Locate the cell with the specified text and output its (X, Y) center coordinate. 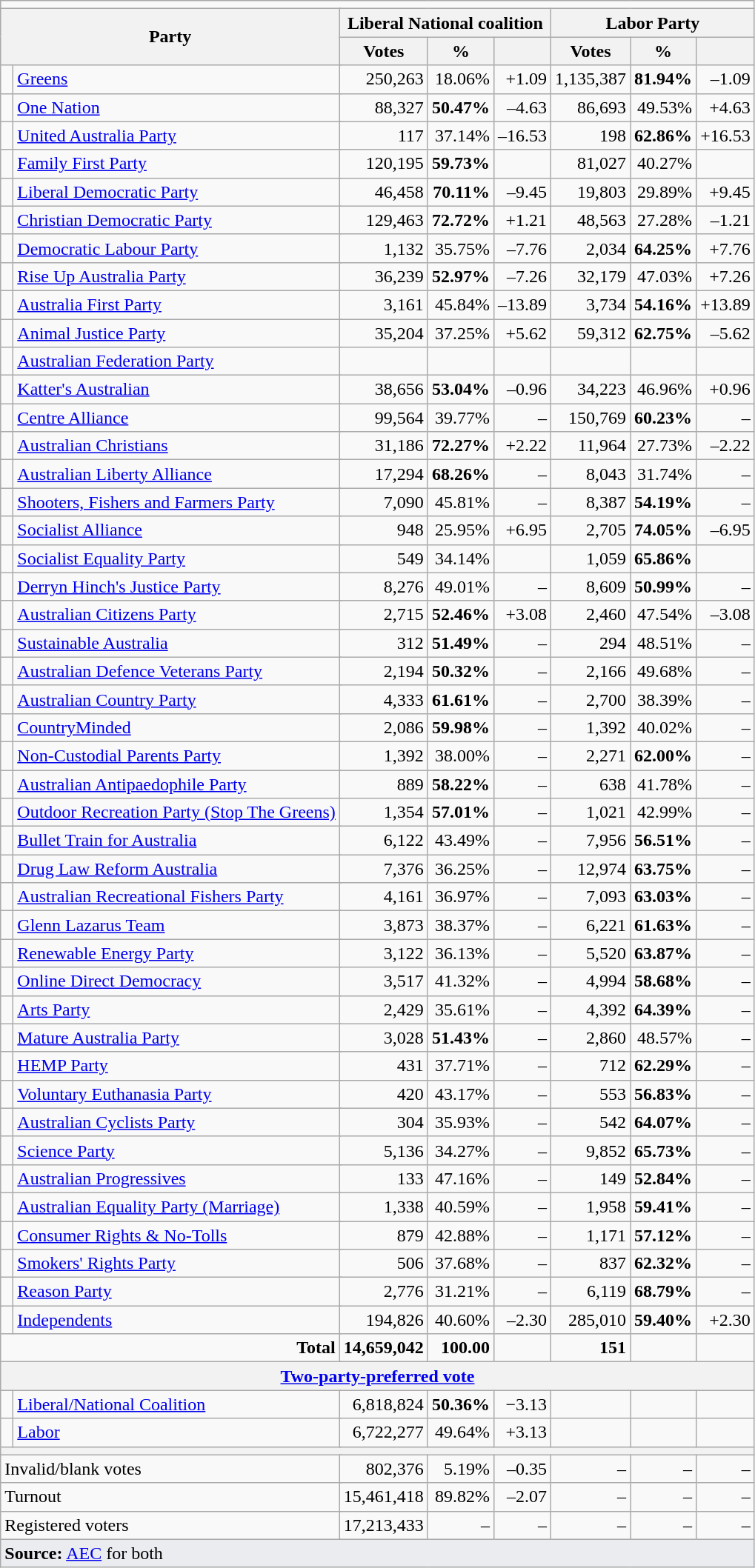
Centre Alliance (176, 418)
3,028 (384, 1038)
CountryMinded (176, 727)
54.19% (664, 502)
57.01% (461, 813)
11,964 (591, 446)
35.75% (461, 248)
Source: AEC for both (378, 1553)
46.96% (664, 390)
133 (384, 1178)
Smokers' Rights Party (176, 1264)
41.78% (664, 784)
100.00 (461, 1348)
8,609 (591, 587)
49.53% (664, 107)
52.46% (461, 615)
41.32% (461, 981)
34.14% (461, 558)
889 (384, 784)
43.17% (461, 1094)
7,376 (384, 869)
Greens (176, 79)
40.02% (664, 727)
1,135,387 (591, 79)
31.74% (664, 474)
–5.62 (726, 333)
−3.13 (522, 1404)
45.81% (461, 502)
63.75% (664, 869)
2,166 (591, 671)
8,276 (384, 587)
35,204 (384, 333)
7,090 (384, 502)
81.94% (664, 79)
150,769 (591, 418)
27.73% (664, 446)
Australian Liberty Alliance (176, 474)
Australian Progressives (176, 1178)
One Nation (176, 107)
50.32% (461, 671)
Mature Australia Party (176, 1038)
57.12% (664, 1235)
+7.26 (726, 276)
64.07% (664, 1122)
879 (384, 1235)
38.37% (461, 925)
89.82% (461, 1497)
Australia First Party (176, 304)
3,161 (384, 304)
2,271 (591, 755)
31.21% (461, 1292)
37.25% (461, 333)
63.87% (664, 953)
–13.89 (522, 304)
48,563 (591, 220)
250,263 (384, 79)
64.39% (664, 1010)
+5.62 (522, 333)
Drug Law Reform Australia (176, 869)
61.63% (664, 925)
Australian Federation Party (176, 361)
Australian Christians (176, 446)
59.40% (664, 1320)
198 (591, 136)
86,693 (591, 107)
39.77% (461, 418)
–7.76 (522, 248)
61.61% (461, 699)
37.68% (461, 1264)
129,463 (384, 220)
40.27% (664, 164)
49.68% (664, 671)
117 (384, 136)
62.32% (664, 1264)
712 (591, 1066)
542 (591, 1122)
+16.53 (726, 136)
51.49% (461, 643)
19,803 (591, 192)
Outdoor Recreation Party (Stop The Greens) (176, 813)
Renewable Energy Party (176, 953)
47.03% (664, 276)
8,387 (591, 502)
837 (591, 1264)
5,520 (591, 953)
74.05% (664, 530)
51.43% (461, 1038)
Rise Up Australia Party (176, 276)
Shooters, Fishers and Farmers Party (176, 502)
47.54% (664, 615)
46,458 (384, 192)
151 (591, 1348)
+2.30 (726, 1320)
54.16% (664, 304)
–3.08 (726, 615)
Australian Recreational Fishers Party (176, 897)
43.49% (461, 841)
6,818,824 (384, 1404)
Family First Party (176, 164)
12,974 (591, 869)
120,195 (384, 164)
Party (170, 37)
–2.30 (522, 1320)
36.25% (461, 869)
81,027 (591, 164)
68.79% (664, 1292)
59,312 (591, 333)
+2.22 (522, 446)
1,354 (384, 813)
Liberal National coalition (445, 23)
Science Party (176, 1150)
Australian Equality Party (Marriage) (176, 1207)
Independents (176, 1320)
2,460 (591, 615)
2,034 (591, 248)
6,122 (384, 841)
1,021 (591, 813)
58.22% (461, 784)
6,119 (591, 1292)
+13.89 (726, 304)
Socialist Alliance (176, 530)
Animal Justice Party (176, 333)
68.26% (461, 474)
65.86% (664, 558)
35.61% (461, 1010)
Total (170, 1348)
–0.35 (522, 1469)
1,132 (384, 248)
–0.96 (522, 390)
2,194 (384, 671)
–1.21 (726, 220)
4,994 (591, 981)
Invalid/blank votes (170, 1469)
+9.45 (726, 192)
Liberal/National Coalition (176, 1404)
5.19% (461, 1469)
Australian Citizens Party (176, 615)
18.06% (461, 79)
1,338 (384, 1207)
72.72% (461, 220)
62.86% (664, 136)
17,294 (384, 474)
Australian Cyclists Party (176, 1122)
Non-Custodial Parents Party (176, 755)
+7.76 (726, 248)
Glenn Lazarus Team (176, 925)
Voluntary Euthanasia Party (176, 1094)
62.29% (664, 1066)
17,213,433 (384, 1525)
34.27% (461, 1150)
62.75% (664, 333)
312 (384, 643)
–4.63 (522, 107)
Registered voters (170, 1525)
2,715 (384, 615)
431 (384, 1066)
8,043 (591, 474)
4,392 (591, 1010)
99,564 (384, 418)
49.01% (461, 587)
Christian Democratic Party (176, 220)
+1.09 (522, 79)
45.84% (461, 304)
Derryn Hinch's Justice Party (176, 587)
638 (591, 784)
53.04% (461, 390)
Two-party-preferred vote (378, 1376)
Liberal Democratic Party (176, 192)
Australian Antipaedophile Party (176, 784)
47.16% (461, 1178)
553 (591, 1094)
34,223 (591, 390)
37.71% (461, 1066)
1,059 (591, 558)
+0.96 (726, 390)
Australian Country Party (176, 699)
+4.63 (726, 107)
50.99% (664, 587)
Arts Party (176, 1010)
38.00% (461, 755)
14,659,042 (384, 1348)
Labor (176, 1432)
36.13% (461, 953)
42.99% (664, 813)
32,179 (591, 276)
52.97% (461, 276)
56.83% (664, 1094)
37.14% (461, 136)
–9.45 (522, 192)
60.23% (664, 418)
3,873 (384, 925)
HEMP Party (176, 1066)
38,656 (384, 390)
United Australia Party (176, 136)
36.97% (461, 897)
63.03% (664, 897)
31,186 (384, 446)
3,122 (384, 953)
506 (384, 1264)
194,826 (384, 1320)
Turnout (170, 1497)
1,958 (591, 1207)
72.27% (461, 446)
–7.26 (522, 276)
40.60% (461, 1320)
3,517 (384, 981)
42.88% (461, 1235)
70.11% (461, 192)
35.93% (461, 1122)
Reason Party (176, 1292)
420 (384, 1094)
48.51% (664, 643)
Bullet Train for Australia (176, 841)
4,333 (384, 699)
38.39% (664, 699)
7,956 (591, 841)
304 (384, 1122)
–1.09 (726, 79)
948 (384, 530)
5,136 (384, 1150)
64.25% (664, 248)
549 (384, 558)
56.51% (664, 841)
2,776 (384, 1292)
7,093 (591, 897)
52.84% (664, 1178)
2,429 (384, 1010)
Sustainable Australia (176, 643)
3,734 (591, 304)
Consumer Rights & No-Tolls (176, 1235)
+1.21 (522, 220)
27.28% (664, 220)
6,722,277 (384, 1432)
2,700 (591, 699)
2,860 (591, 1038)
–2.22 (726, 446)
29.89% (664, 192)
–2.07 (522, 1497)
9,852 (591, 1150)
2,705 (591, 530)
4,161 (384, 897)
285,010 (591, 1320)
36,239 (384, 276)
802,376 (384, 1469)
Labor Party (653, 23)
+3.08 (522, 615)
Democratic Labour Party (176, 248)
Socialist Equality Party (176, 558)
65.73% (664, 1150)
–6.95 (726, 530)
Katter's Australian (176, 390)
50.47% (461, 107)
48.57% (664, 1038)
50.36% (461, 1404)
59.73% (461, 164)
49.64% (461, 1432)
2,086 (384, 727)
15,461,418 (384, 1497)
–16.53 (522, 136)
58.68% (664, 981)
+3.13 (522, 1432)
59.41% (664, 1207)
40.59% (461, 1207)
6,221 (591, 925)
149 (591, 1178)
62.00% (664, 755)
59.98% (461, 727)
88,327 (384, 107)
1,171 (591, 1235)
+6.95 (522, 530)
Online Direct Democracy (176, 981)
Australian Defence Veterans Party (176, 671)
294 (591, 643)
25.95% (461, 530)
